Provide the (X, Y) coordinate of the cell's center where the given text is located.  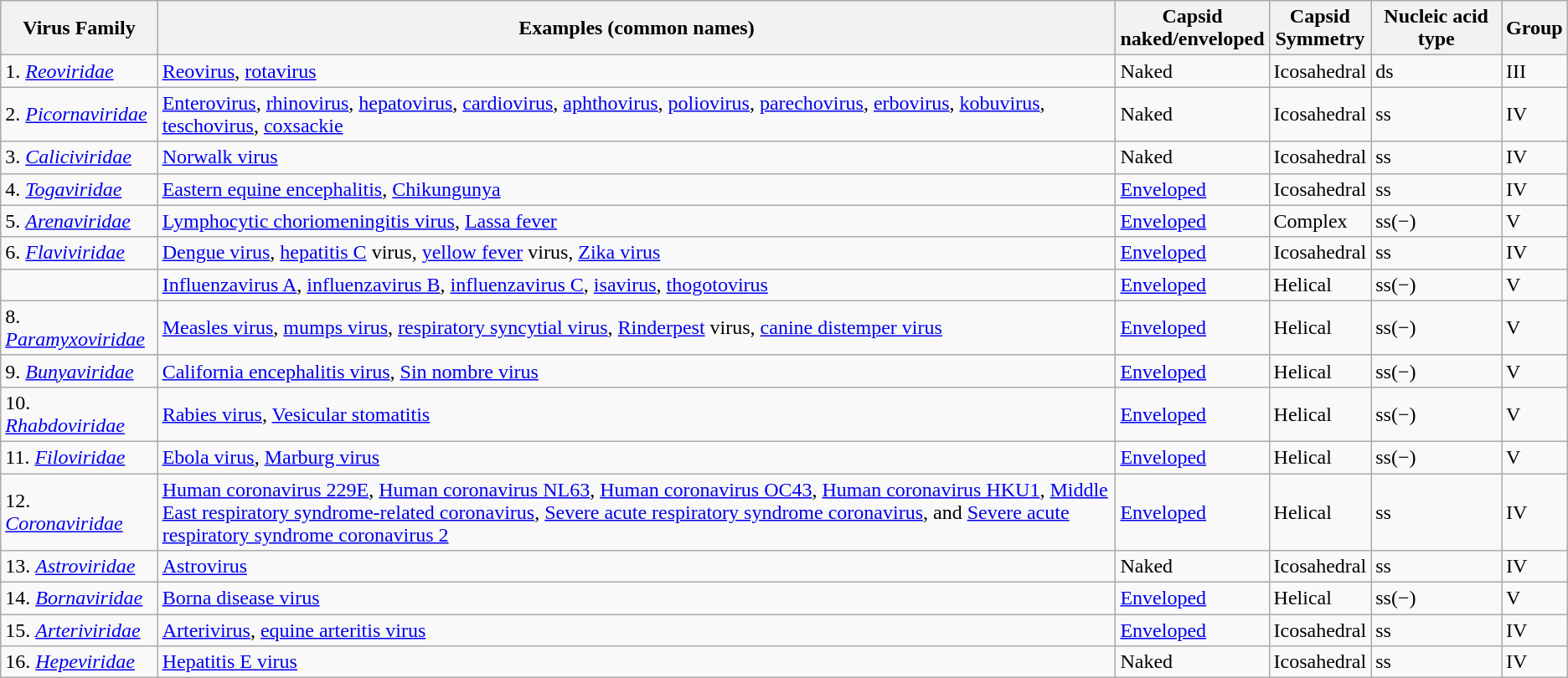
4. Togaviridae (79, 189)
2. Picornaviridae (79, 114)
Capsid Symmetry (1320, 28)
Lymphocytic choriomeningitis virus, Lassa fever (637, 221)
Influenzavirus A, influenzavirus B, influenzavirus C, isavirus, thogotovirus (637, 285)
Reovirus, rotavirus (637, 71)
Examples (common names) (637, 28)
12. Coronaviridae (79, 512)
Complex (1320, 221)
Ebola virus, Marburg virus (637, 457)
Measles virus, mumps virus, respiratory syncytial virus, Rinderpest virus, canine distemper virus (637, 328)
Eastern equine encephalitis, Chikungunya (637, 189)
Dengue virus, hepatitis C virus, yellow fever virus, Zika virus (637, 253)
Group (1534, 28)
15. Arteriviridae (79, 630)
5. Arenaviridae (79, 221)
9. Bunyaviridae (79, 371)
III (1534, 71)
ds (1436, 71)
11. Filoviridae (79, 457)
10. Rhabdoviridae (79, 413)
Arterivirus, equine arteritis virus (637, 630)
Hepatitis E virus (637, 662)
16. Hepeviridae (79, 662)
Rabies virus, Vesicular stomatitis (637, 413)
6. Flaviviridae (79, 253)
California encephalitis virus, Sin nombre virus (637, 371)
Virus Family (79, 28)
Norwalk virus (637, 157)
Enterovirus, rhinovirus, hepatovirus, cardiovirus, aphthovirus, poliovirus, parechovirus, erbovirus, kobuvirus, teschovirus, coxsackie (637, 114)
Astrovirus (637, 567)
1. Reoviridae (79, 71)
3. Caliciviridae (79, 157)
Capsid naked/enveloped (1193, 28)
13. Astroviridae (79, 567)
8. Paramyxoviridae (79, 328)
14. Bornaviridae (79, 598)
Borna disease virus (637, 598)
Nucleic acid type (1436, 28)
